Find where the given text appears and provide that cell's center as [X, Y] coordinate. 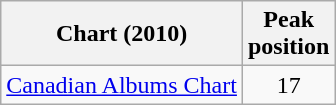
Chart (2010) [122, 34]
17 [288, 85]
Peakposition [288, 34]
Canadian Albums Chart [122, 85]
